Identify which cell holds the provided text, then report its (x, y) central coordinate. 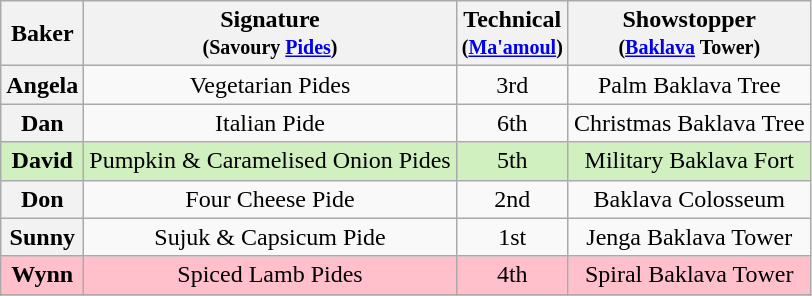
David (42, 161)
Technical(Ma'amoul) (512, 34)
Signature(Savoury Pides) (270, 34)
Jenga Baklava Tower (689, 237)
2nd (512, 199)
Italian Pide (270, 123)
Wynn (42, 275)
1st (512, 237)
6th (512, 123)
Christmas Baklava Tree (689, 123)
Baker (42, 34)
3rd (512, 85)
Spiced Lamb Pides (270, 275)
Military Baklava Fort (689, 161)
Sunny (42, 237)
Four Cheese Pide (270, 199)
5th (512, 161)
Palm Baklava Tree (689, 85)
Showstopper(Baklava Tower) (689, 34)
Sujuk & Capsicum Pide (270, 237)
Spiral Baklava Tower (689, 275)
Don (42, 199)
4th (512, 275)
Pumpkin & Caramelised Onion Pides (270, 161)
Angela (42, 85)
Vegetarian Pides (270, 85)
Dan (42, 123)
Baklava Colosseum (689, 199)
